Output the (X, Y) coordinate of the center of the cell containing the given text.  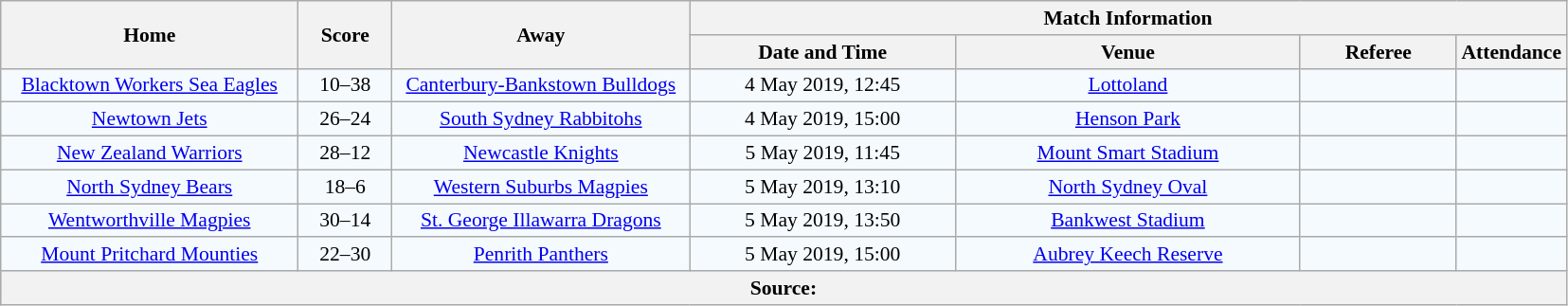
Mount Pritchard Mounties (150, 255)
Source: (784, 288)
28–12 (345, 153)
30–14 (345, 221)
North Sydney Bears (150, 187)
Match Information (1127, 18)
Aubrey Keech Reserve (1128, 255)
Wentworthville Magpies (150, 221)
22–30 (345, 255)
10–38 (345, 85)
Bankwest Stadium (1128, 221)
18–6 (345, 187)
Newtown Jets (150, 119)
26–24 (345, 119)
Blacktown Workers Sea Eagles (150, 85)
Newcastle Knights (541, 153)
Date and Time (822, 52)
Henson Park (1128, 119)
North Sydney Oval (1128, 187)
Referee (1378, 52)
Penrith Panthers (541, 255)
New Zealand Warriors (150, 153)
St. George Illawarra Dragons (541, 221)
Canterbury-Bankstown Bulldogs (541, 85)
South Sydney Rabbitohs (541, 119)
5 May 2019, 13:10 (822, 187)
Venue (1128, 52)
4 May 2019, 12:45 (822, 85)
4 May 2019, 15:00 (822, 119)
Western Suburbs Magpies (541, 187)
5 May 2019, 13:50 (822, 221)
Attendance (1511, 52)
Lottoland (1128, 85)
Away (541, 34)
Home (150, 34)
5 May 2019, 15:00 (822, 255)
Score (345, 34)
5 May 2019, 11:45 (822, 153)
Mount Smart Stadium (1128, 153)
